Determine the (X, Y) coordinate at the center of the cell enclosing the given text.  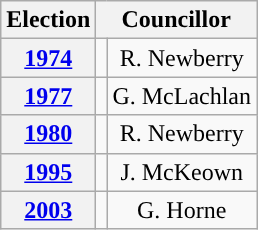
1974 (48, 58)
G. Horne (182, 210)
1977 (48, 96)
1995 (48, 172)
2003 (48, 210)
G. McLachlan (182, 96)
J. McKeown (182, 172)
Councillor (176, 20)
1980 (48, 134)
Election (48, 20)
